Identify which cell holds the provided text, then report its (x, y) central coordinate. 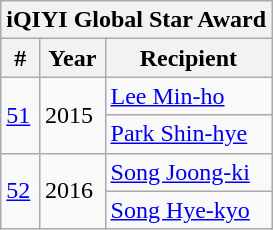
Year (72, 58)
Song Joong-ki (188, 172)
Lee Min-ho (188, 96)
Recipient (188, 58)
Park Shin-hye (188, 134)
51 (20, 115)
2016 (72, 191)
Song Hye-kyo (188, 210)
52 (20, 191)
iQIYI Global Star Award (136, 20)
2015 (72, 115)
# (20, 58)
